Search for the cell housing the specified text and yield its [X, Y] center coordinate. 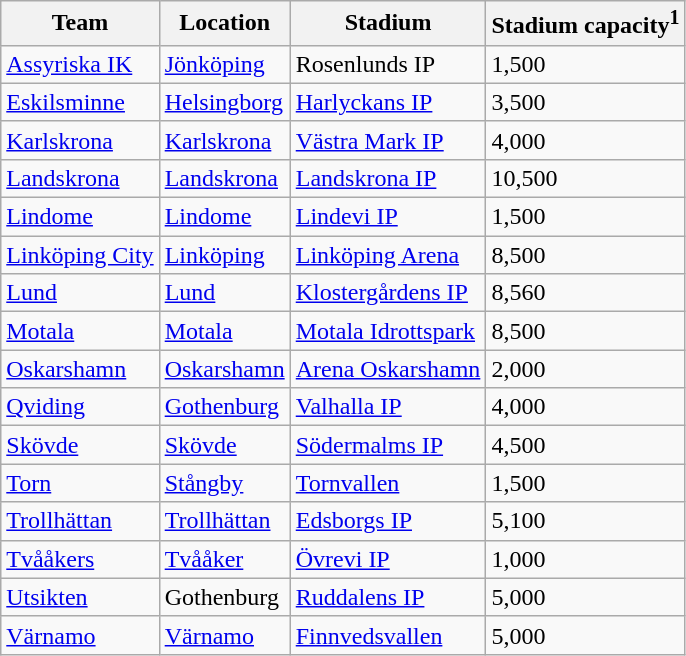
Finnvedsvallen [388, 635]
Helsingborg [224, 102]
Torn [80, 483]
Utsikten [80, 597]
Linköping [224, 255]
Team [80, 24]
Södermalms IP [388, 445]
8,560 [586, 293]
Jönköping [224, 64]
1,000 [586, 559]
Ruddalens IP [388, 597]
Motala Idrottspark [388, 331]
Klostergårdens IP [388, 293]
Västra Mark IP [388, 140]
4,500 [586, 445]
Tvååker [224, 559]
Stadium capacity1 [586, 24]
Eskilsminne [80, 102]
Rosenlunds IP [388, 64]
Edsborgs IP [388, 521]
Qviding [80, 407]
Linköping City [80, 255]
3,500 [586, 102]
Location [224, 24]
Stadium [388, 24]
Harlyckans IP [388, 102]
Övrevi IP [388, 559]
10,500 [586, 178]
2,000 [586, 369]
Linköping Arena [388, 255]
Landskrona IP [388, 178]
Assyriska IK [80, 64]
Valhalla IP [388, 407]
Arena Oskarshamn [388, 369]
Tvååkers [80, 559]
Tornvallen [388, 483]
Stångby [224, 483]
Lindevi IP [388, 217]
5,100 [586, 521]
